Scan for the cell matching the given text and deliver its (x, y) coordinate at center. 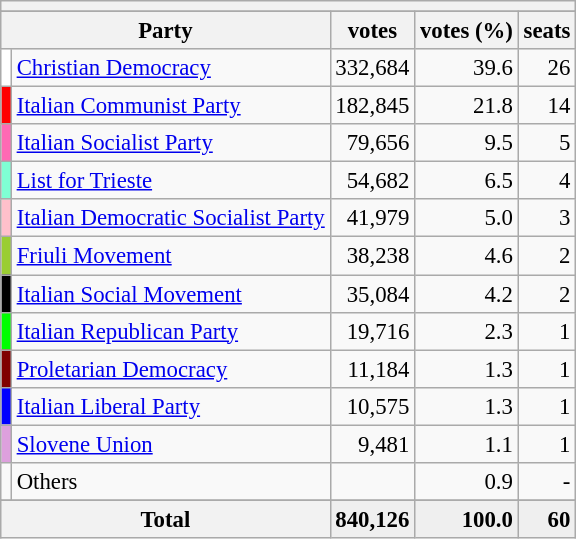
332,684 (372, 68)
Italian Republican Party (170, 331)
60 (546, 519)
5.0 (467, 219)
100.0 (467, 519)
9,481 (372, 444)
11,184 (372, 369)
5 (546, 143)
54,682 (372, 181)
26 (546, 68)
Proletarian Democracy (170, 369)
- (546, 482)
Italian Social Movement (170, 294)
182,845 (372, 106)
4.2 (467, 294)
Italian Communist Party (170, 106)
3 (546, 219)
Italian Socialist Party (170, 143)
79,656 (372, 143)
2.3 (467, 331)
Friuli Movement (170, 256)
19,716 (372, 331)
39.6 (467, 68)
840,126 (372, 519)
Total (166, 519)
1.1 (467, 444)
0.9 (467, 482)
4 (546, 181)
6.5 (467, 181)
Italian Liberal Party (170, 406)
Others (170, 482)
14 (546, 106)
votes (372, 31)
Party (166, 31)
Slovene Union (170, 444)
38,238 (372, 256)
votes (%) (467, 31)
21.8 (467, 106)
35,084 (372, 294)
seats (546, 31)
List for Trieste (170, 181)
4.6 (467, 256)
Christian Democracy (170, 68)
Italian Democratic Socialist Party (170, 219)
41,979 (372, 219)
10,575 (372, 406)
9.5 (467, 143)
